Capture the cell that displays the provided text and extract its (x, y) central coordinate. 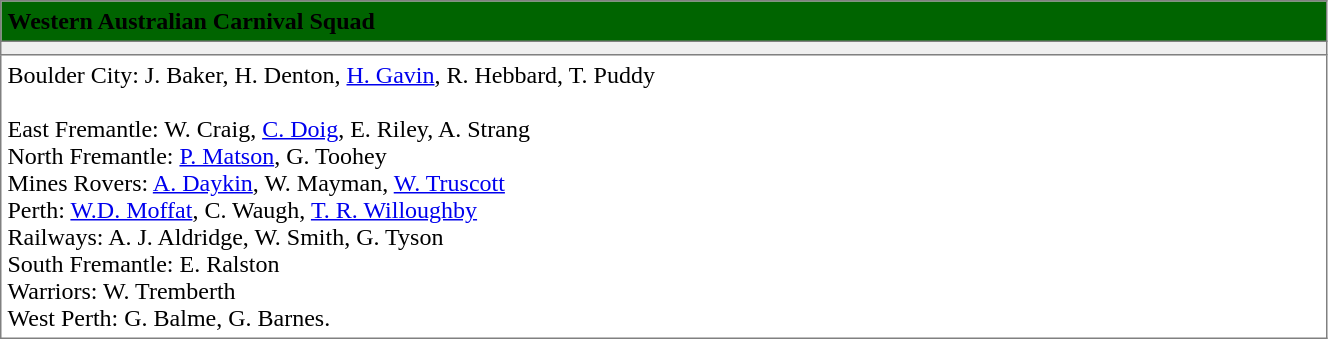
Western Australian Carnival Squad (664, 21)
